From the cell containing the given text, extract its center point as (X, Y) coordinate. 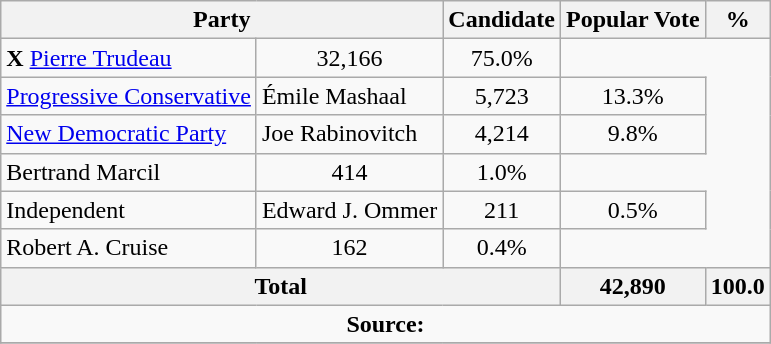
Edward J. Ommer (349, 210)
1.0% (502, 172)
Progressive Conservative (129, 96)
75.0% (502, 58)
0.4% (502, 248)
42,890 (634, 286)
Party (222, 20)
Joe Rabinovitch (349, 134)
13.3% (634, 96)
5,723 (502, 96)
Total (281, 286)
0.5% (634, 210)
Popular Vote (634, 20)
414 (349, 172)
4,214 (502, 134)
New Democratic Party (129, 134)
32,166 (349, 58)
Independent (129, 210)
Émile Mashaal (349, 96)
211 (502, 210)
100.0 (738, 286)
X Pierre Trudeau (129, 58)
% (738, 20)
9.8% (634, 134)
Candidate (502, 20)
Bertrand Marcil (129, 172)
Source: (386, 324)
Robert A. Cruise (129, 248)
162 (349, 248)
